For the text-containing cell, return its midpoint in (x, y) coordinate format. 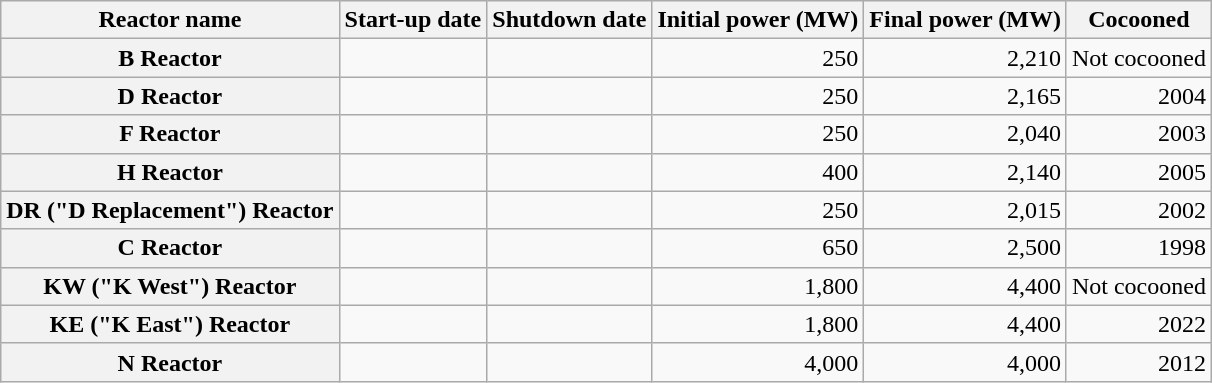
2022 (1138, 324)
400 (758, 172)
2003 (1138, 134)
2,210 (966, 58)
2,165 (966, 96)
Shutdown date (570, 20)
C Reactor (170, 248)
KW ("K West") Reactor (170, 286)
Final power (MW) (966, 20)
2004 (1138, 96)
D Reactor (170, 96)
B Reactor (170, 58)
2012 (1138, 362)
2,040 (966, 134)
2005 (1138, 172)
N Reactor (170, 362)
H Reactor (170, 172)
2002 (1138, 210)
2,140 (966, 172)
DR ("D Replacement") Reactor (170, 210)
2,500 (966, 248)
F Reactor (170, 134)
650 (758, 248)
Initial power (MW) (758, 20)
Start-up date (413, 20)
Cocooned (1138, 20)
1998 (1138, 248)
KE ("K East") Reactor (170, 324)
Reactor name (170, 20)
2,015 (966, 210)
